For the text-containing cell, return its midpoint in (X, Y) coordinate format. 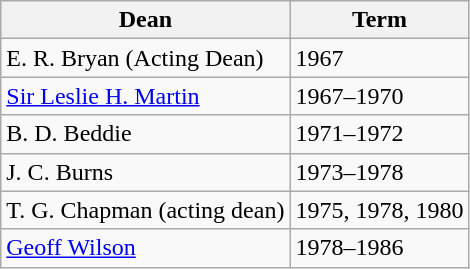
1967 (380, 58)
1967–1970 (380, 96)
Term (380, 20)
Dean (146, 20)
B. D. Beddie (146, 134)
1975, 1978, 1980 (380, 210)
1978–1986 (380, 248)
Geoff Wilson (146, 248)
1973–1978 (380, 172)
T. G. Chapman (acting dean) (146, 210)
Sir Leslie H. Martin (146, 96)
1971–1972 (380, 134)
J. C. Burns (146, 172)
E. R. Bryan (Acting Dean) (146, 58)
